For the text-containing cell, return its midpoint in [x, y] coordinate format. 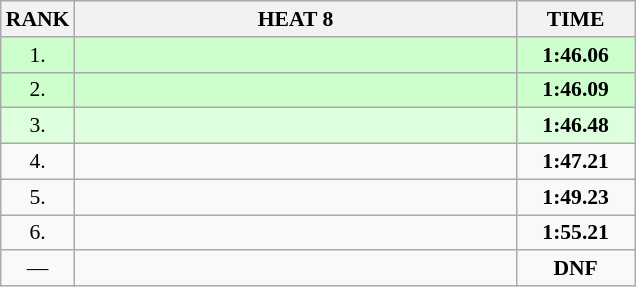
1:47.21 [576, 162]
RANK [38, 19]
3. [38, 126]
HEAT 8 [295, 19]
1:49.23 [576, 197]
1:46.06 [576, 55]
1:46.48 [576, 126]
5. [38, 197]
6. [38, 233]
TIME [576, 19]
4. [38, 162]
DNF [576, 269]
2. [38, 90]
1:55.21 [576, 233]
1:46.09 [576, 90]
— [38, 269]
1. [38, 55]
